Scan for the cell matching the given text and deliver its (x, y) coordinate at center. 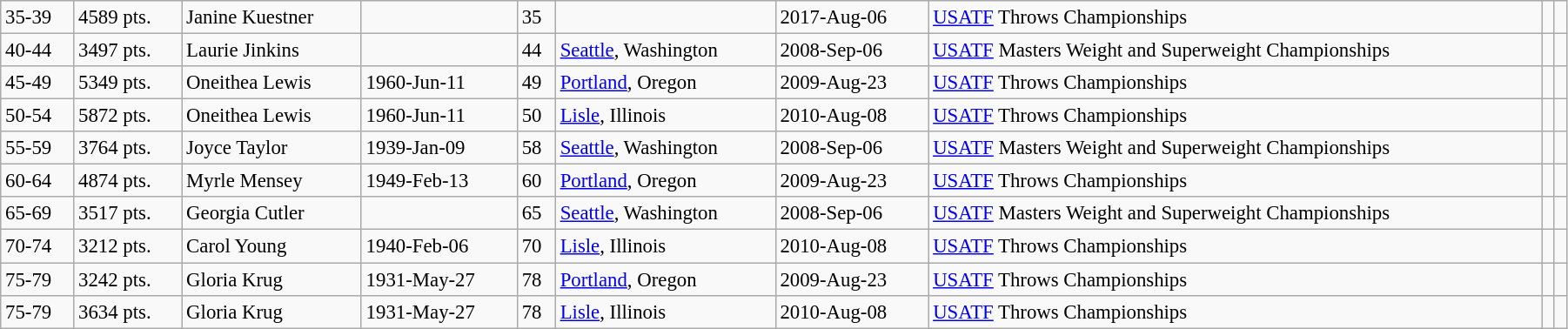
35 (536, 17)
50 (536, 116)
5872 pts. (128, 116)
45-49 (37, 83)
60 (536, 181)
3212 pts. (128, 246)
70-74 (37, 246)
5349 pts. (128, 83)
3634 pts. (128, 312)
Janine Kuestner (271, 17)
44 (536, 50)
65 (536, 213)
1940-Feb-06 (439, 246)
65-69 (37, 213)
58 (536, 148)
70 (536, 246)
Laurie Jinkins (271, 50)
4589 pts. (128, 17)
Carol Young (271, 246)
Myrle Mensey (271, 181)
4874 pts. (128, 181)
1949-Feb-13 (439, 181)
2017-Aug-06 (852, 17)
40-44 (37, 50)
Joyce Taylor (271, 148)
3764 pts. (128, 148)
49 (536, 83)
3497 pts. (128, 50)
Georgia Cutler (271, 213)
1939-Jan-09 (439, 148)
60-64 (37, 181)
3242 pts. (128, 279)
50-54 (37, 116)
3517 pts. (128, 213)
35-39 (37, 17)
55-59 (37, 148)
